Find where the given text appears and provide that cell's center as [X, Y] coordinate. 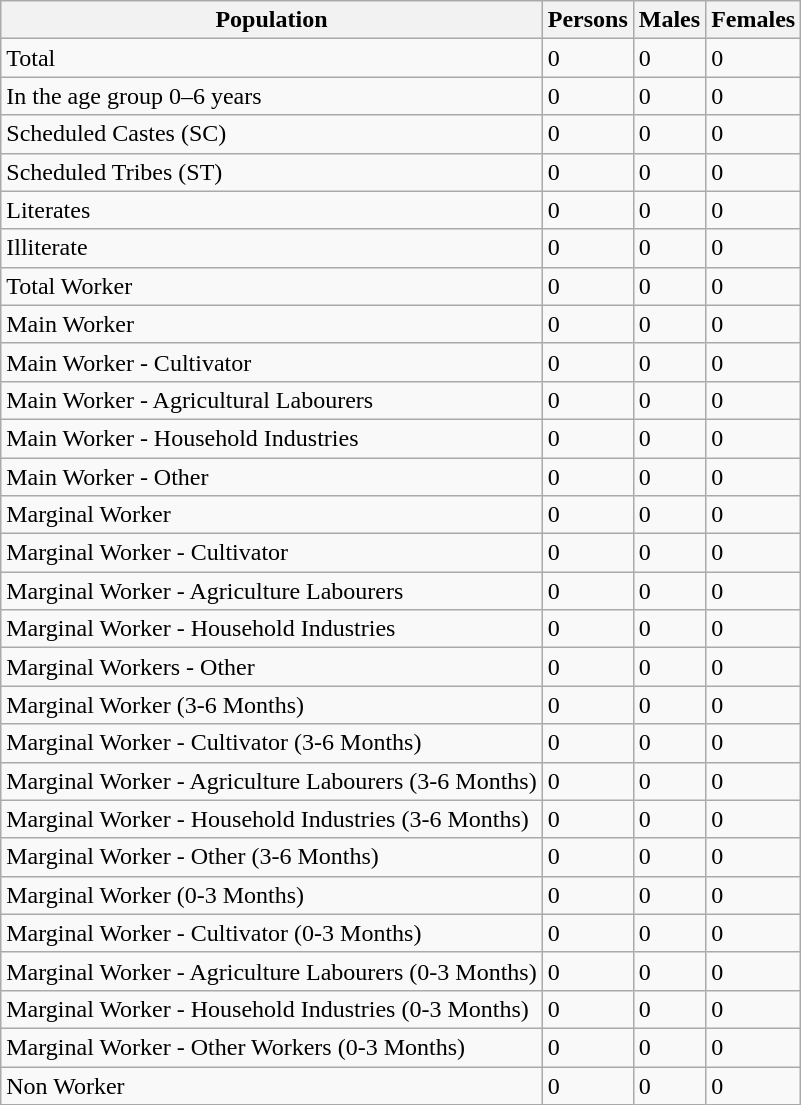
Scheduled Castes (SC) [272, 134]
Marginal Worker (3-6 Months) [272, 705]
Marginal Worker - Agriculture Labourers [272, 591]
Total Worker [272, 286]
Marginal Worker - Household Industries [272, 629]
Main Worker - Cultivator [272, 362]
Marginal Worker - Agriculture Labourers (0-3 Months) [272, 971]
Persons [588, 20]
Total [272, 58]
Illiterate [272, 248]
Main Worker - Household Industries [272, 438]
Non Worker [272, 1085]
Marginal Worker - Cultivator (3-6 Months) [272, 743]
Marginal Worker (0-3 Months) [272, 895]
In the age group 0–6 years [272, 96]
Marginal Worker - Household Industries (0-3 Months) [272, 1009]
Population [272, 20]
Main Worker - Other [272, 477]
Marginal Worker - Agriculture Labourers (3-6 Months) [272, 781]
Marginal Worker - Cultivator [272, 553]
Males [669, 20]
Main Worker [272, 324]
Marginal Worker - Other Workers (0-3 Months) [272, 1047]
Marginal Worker - Other (3-6 Months) [272, 857]
Main Worker - Agricultural Labourers [272, 400]
Marginal Worker - Household Industries (3-6 Months) [272, 819]
Literates [272, 210]
Scheduled Tribes (ST) [272, 172]
Females [754, 20]
Marginal Workers - Other [272, 667]
Marginal Worker [272, 515]
Marginal Worker - Cultivator (0-3 Months) [272, 933]
